Capture the cell that displays the provided text and extract its (x, y) central coordinate. 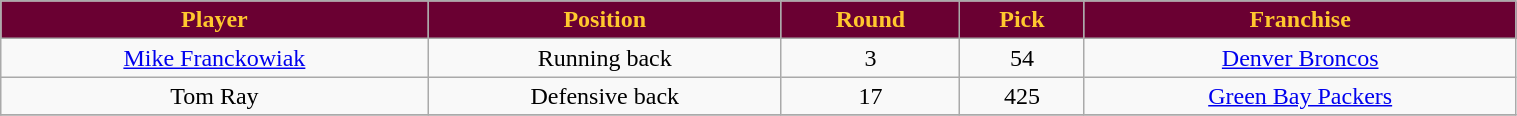
Denver Broncos (1300, 58)
Franchise (1300, 20)
Green Bay Packers (1300, 96)
54 (1022, 58)
Player (214, 20)
425 (1022, 96)
Running back (604, 58)
Mike Franckowiak (214, 58)
Round (870, 20)
3 (870, 58)
17 (870, 96)
Defensive back (604, 96)
Position (604, 20)
Pick (1022, 20)
Tom Ray (214, 96)
